Determine the [x, y] coordinate at the center of the cell enclosing the given text.  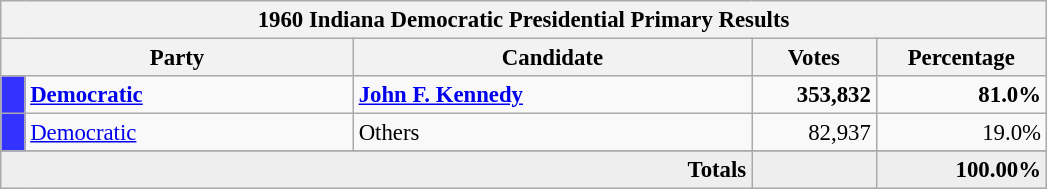
82,937 [814, 133]
100.00% [961, 170]
19.0% [961, 133]
1960 Indiana Democratic Presidential Primary Results [524, 20]
353,832 [814, 95]
John F. Kennedy [552, 95]
Candidate [552, 58]
81.0% [961, 95]
Others [552, 133]
Percentage [961, 58]
Votes [814, 58]
Party [178, 58]
Totals [376, 170]
